Find where the given text appears and provide that cell's center as (x, y) coordinate. 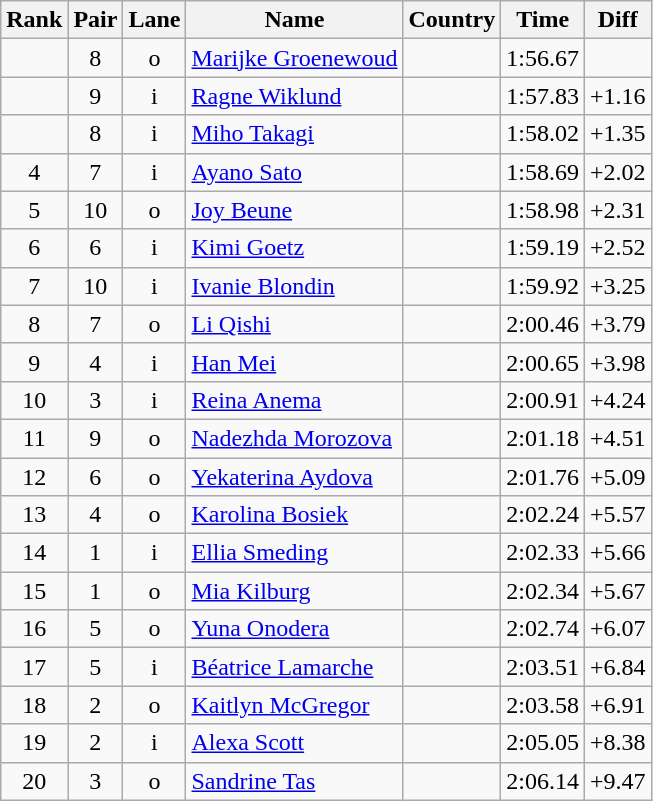
+6.84 (618, 667)
+6.91 (618, 705)
Han Mei (294, 362)
16 (34, 629)
Ivanie Blondin (294, 286)
Li Qishi (294, 324)
2:06.14 (543, 781)
2:01.76 (543, 477)
Country (452, 20)
+5.66 (618, 553)
Miho Takagi (294, 134)
2:02.33 (543, 553)
+9.47 (618, 781)
2:05.05 (543, 743)
+6.07 (618, 629)
2:00.65 (543, 362)
Reina Anema (294, 400)
+8.38 (618, 743)
Marijke Groenewoud (294, 58)
2:03.58 (543, 705)
Ellia Smeding (294, 553)
Béatrice Lamarche (294, 667)
2:01.18 (543, 438)
20 (34, 781)
11 (34, 438)
Kimi Goetz (294, 248)
Karolina Bosiek (294, 515)
1:57.83 (543, 96)
Ragne Wiklund (294, 96)
Diff (618, 20)
+4.51 (618, 438)
2:03.51 (543, 667)
Pair (96, 20)
2:02.34 (543, 591)
+3.25 (618, 286)
Nadezhda Morozova (294, 438)
+5.67 (618, 591)
12 (34, 477)
1:58.02 (543, 134)
1:59.92 (543, 286)
+2.02 (618, 172)
2:00.46 (543, 324)
14 (34, 553)
Yuna Onodera (294, 629)
+5.57 (618, 515)
17 (34, 667)
Ayano Sato (294, 172)
1:56.67 (543, 58)
15 (34, 591)
2:02.24 (543, 515)
19 (34, 743)
+5.09 (618, 477)
2:00.91 (543, 400)
Yekaterina Aydova (294, 477)
Alexa Scott (294, 743)
+2.31 (618, 210)
Lane (154, 20)
Joy Beune (294, 210)
13 (34, 515)
Kaitlyn McGregor (294, 705)
1:58.69 (543, 172)
+3.98 (618, 362)
+1.16 (618, 96)
+2.52 (618, 248)
Name (294, 20)
+4.24 (618, 400)
Rank (34, 20)
1:58.98 (543, 210)
+1.35 (618, 134)
2:02.74 (543, 629)
+3.79 (618, 324)
1:59.19 (543, 248)
Time (543, 20)
18 (34, 705)
Mia Kilburg (294, 591)
Sandrine Tas (294, 781)
